Return the (X, Y) coordinate for the center point of the cell that contains the specified text.  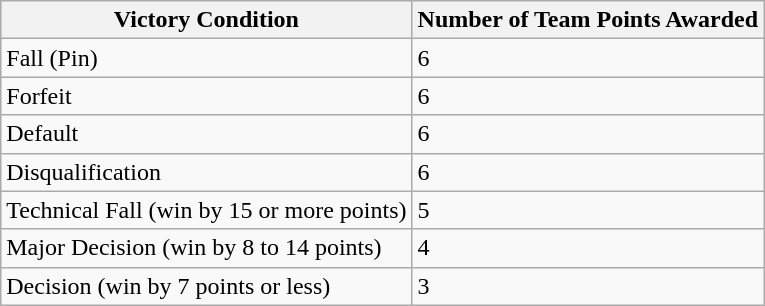
5 (588, 210)
Decision (win by 7 points or less) (206, 286)
Major Decision (win by 8 to 14 points) (206, 248)
Disqualification (206, 172)
Forfeit (206, 96)
Victory Condition (206, 20)
Technical Fall (win by 15 or more points) (206, 210)
3 (588, 286)
4 (588, 248)
Default (206, 134)
Number of Team Points Awarded (588, 20)
Fall (Pin) (206, 58)
